Detect which cell encompasses the target text, then output its (x, y) center coordinate. 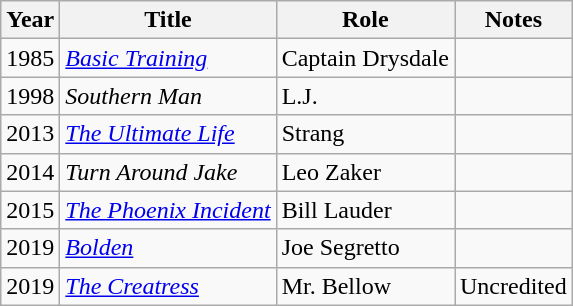
2015 (30, 210)
Joe Segretto (365, 248)
1998 (30, 96)
Uncredited (513, 286)
Notes (513, 20)
The Creatress (168, 286)
Year (30, 20)
Bolden (168, 248)
Southern Man (168, 96)
1985 (30, 58)
Leo Zaker (365, 172)
Turn Around Jake (168, 172)
The Phoenix Incident (168, 210)
The Ultimate Life (168, 134)
Title (168, 20)
Bill Lauder (365, 210)
Captain Drysdale (365, 58)
2013 (30, 134)
L.J. (365, 96)
2014 (30, 172)
Role (365, 20)
Basic Training (168, 58)
Mr. Bellow (365, 286)
Strang (365, 134)
